Detect which cell encompasses the target text, then output its (X, Y) center coordinate. 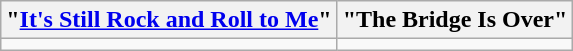
"It's Still Rock and Roll to Me" (169, 20)
"The Bridge Is Over" (455, 20)
